For the text-containing cell, return its midpoint in (X, Y) coordinate format. 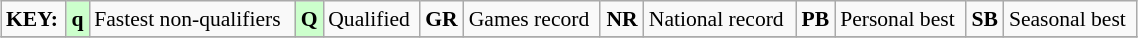
q (78, 19)
SB (985, 19)
National record (720, 19)
GR (442, 19)
PB (816, 19)
Personal best (900, 19)
KEY: (34, 19)
Q (309, 19)
NR (622, 19)
Games record (532, 19)
Qualified (371, 19)
Seasonal best (1070, 19)
Fastest non-qualifiers (192, 19)
